Find where the given text appears and provide that cell's center as (X, Y) coordinate. 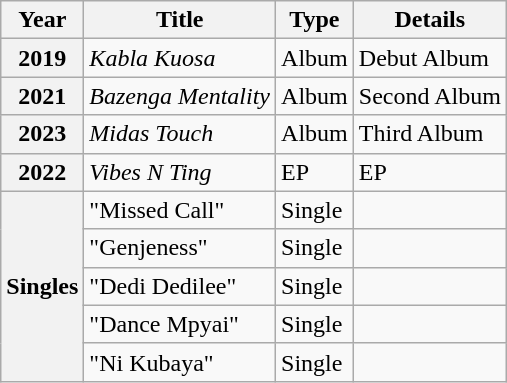
2023 (42, 134)
Singles (42, 286)
Kabla Kuosa (180, 58)
Third Album (430, 134)
2022 (42, 172)
2021 (42, 96)
Vibes N Ting (180, 172)
"Dedi Dedilee" (180, 286)
Second Album (430, 96)
"Dance Mpyai" (180, 324)
2019 (42, 58)
"Missed Call" (180, 210)
Bazenga Mentality (180, 96)
Midas Touch (180, 134)
Title (180, 20)
Type (315, 20)
Debut Album (430, 58)
Year (42, 20)
"Genjeness" (180, 248)
"Ni Kubaya" (180, 362)
Details (430, 20)
